Output the (X, Y) coordinate of the center of the cell containing the given text.  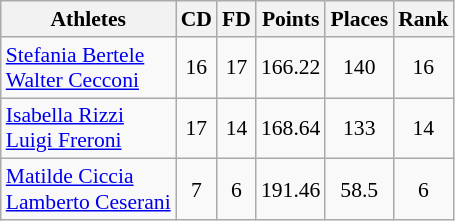
7 (196, 190)
Rank (424, 19)
Points (290, 19)
133 (359, 128)
Stefania BerteleWalter Cecconi (88, 68)
Places (359, 19)
168.64 (290, 128)
166.22 (290, 68)
Isabella RizziLuigi Freroni (88, 128)
CD (196, 19)
140 (359, 68)
Athletes (88, 19)
191.46 (290, 190)
58.5 (359, 190)
FD (236, 19)
Matilde CicciaLamberto Ceserani (88, 190)
